Locate the cell with the specified text and output its [X, Y] center coordinate. 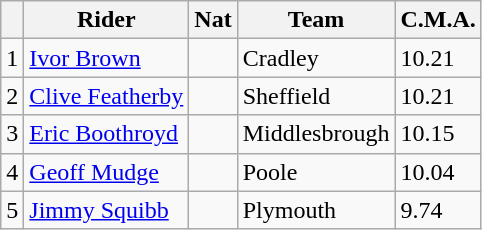
Eric Boothroyd [106, 134]
10.15 [438, 134]
9.74 [438, 210]
Nat [213, 20]
Plymouth [316, 210]
Jimmy Squibb [106, 210]
Team [316, 20]
1 [12, 58]
Clive Featherby [106, 96]
Middlesbrough [316, 134]
Poole [316, 172]
Cradley [316, 58]
C.M.A. [438, 20]
3 [12, 134]
5 [12, 210]
10.04 [438, 172]
Rider [106, 20]
Ivor Brown [106, 58]
Sheffield [316, 96]
4 [12, 172]
Geoff Mudge [106, 172]
2 [12, 96]
